Provide the [x, y] coordinate of the cell's center where the given text is located.  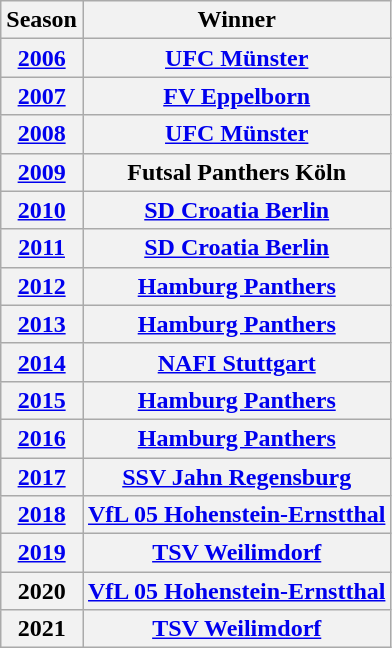
2015 [42, 400]
2013 [42, 324]
2017 [42, 477]
2016 [42, 438]
SSV Jahn Regensburg [236, 477]
2012 [42, 286]
2019 [42, 553]
Futsal Panthers Köln [236, 172]
2011 [42, 248]
2010 [42, 210]
Season [42, 20]
Winner [236, 20]
2014 [42, 362]
NAFI Stuttgart [236, 362]
2021 [42, 629]
2007 [42, 96]
2006 [42, 58]
2009 [42, 172]
2008 [42, 134]
2020 [42, 591]
FV Eppelborn [236, 96]
2018 [42, 515]
